Extract the (X, Y) coordinate from the center of the cell holding the provided text.  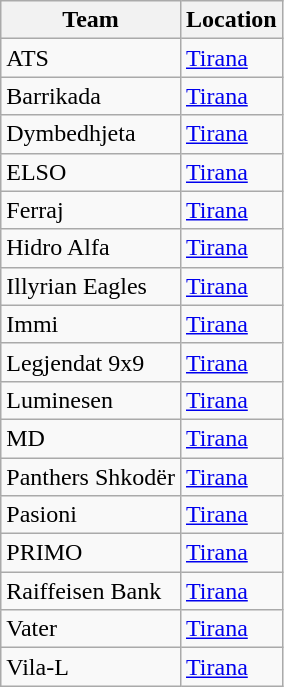
Luminesen (91, 400)
Hidro Alfa (91, 248)
Immi (91, 324)
PRIMO (91, 553)
Vila-L (91, 667)
Vater (91, 629)
Team (91, 20)
Barrikada (91, 96)
Pasioni (91, 515)
Dymbedhjeta (91, 134)
ATS (91, 58)
Panthers Shkodër (91, 477)
ELSO (91, 172)
Ferraj (91, 210)
Raiffeisen Bank (91, 591)
MD (91, 438)
Legjendat 9x9 (91, 362)
Illyrian Eagles (91, 286)
Location (231, 20)
